Pinpoint the cell where the given text exists, returning its (X, Y) midpoint coordinate. 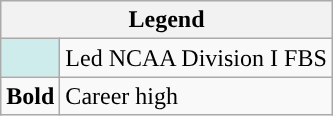
Legend (167, 20)
Led NCAA Division I FBS (196, 58)
Bold (30, 96)
Career high (196, 96)
